Extract the (x, y) coordinate from the center of the cell holding the provided text.  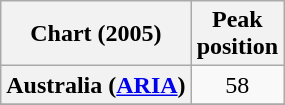
58 (237, 85)
Peakposition (237, 34)
Chart (2005) (96, 34)
Australia (ARIA) (96, 85)
